Identify which cell holds the provided text, then report its (X, Y) central coordinate. 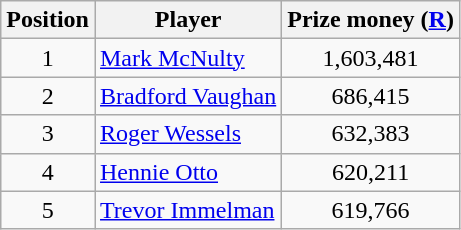
619,766 (371, 210)
Trevor Immelman (188, 210)
Prize money (R) (371, 20)
3 (48, 134)
Bradford Vaughan (188, 96)
686,415 (371, 96)
4 (48, 172)
1 (48, 58)
2 (48, 96)
1,603,481 (371, 58)
5 (48, 210)
Mark McNulty (188, 58)
Position (48, 20)
620,211 (371, 172)
Player (188, 20)
Hennie Otto (188, 172)
Roger Wessels (188, 134)
632,383 (371, 134)
